Determine the [x, y] coordinate at the center of the cell enclosing the given text.  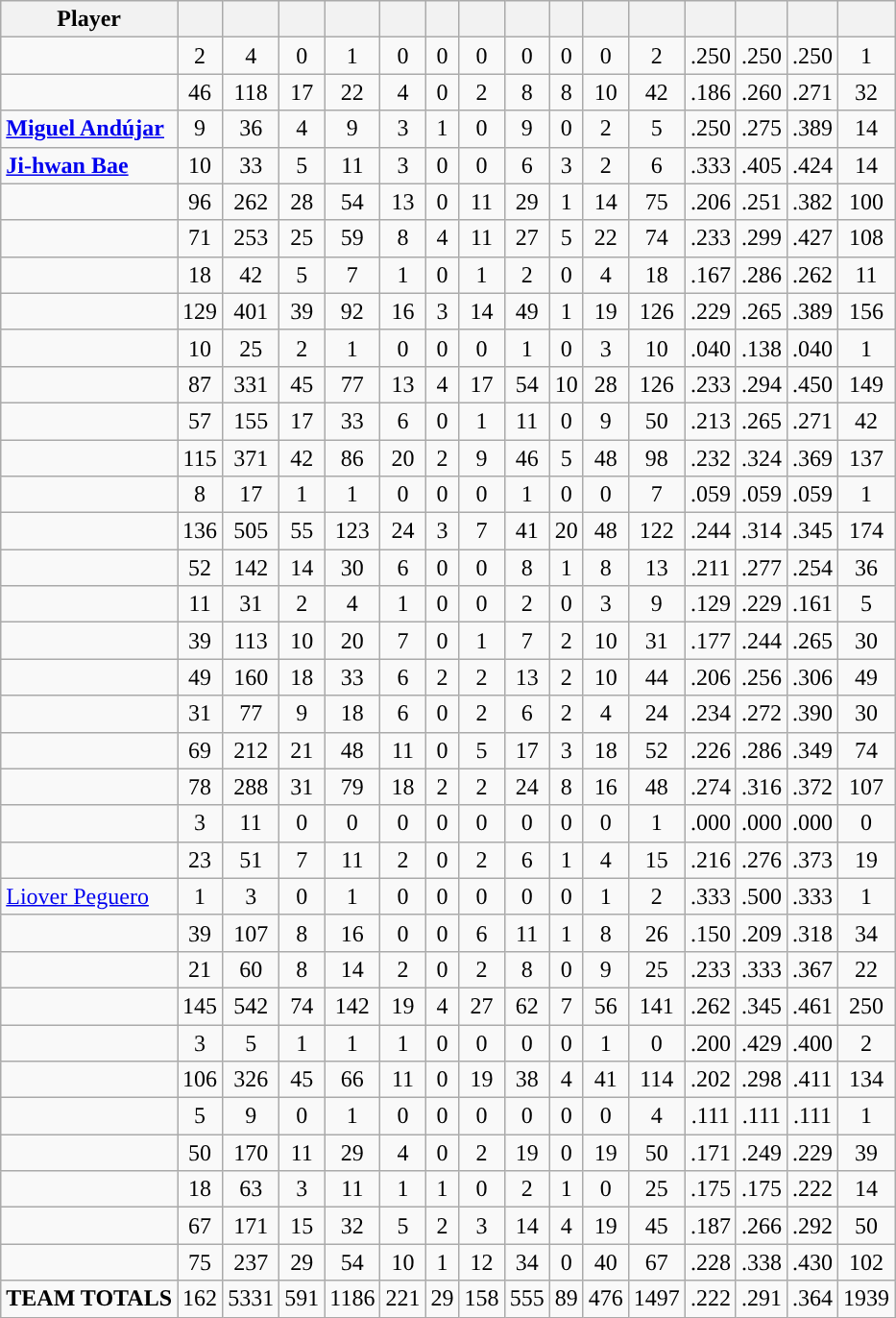
.292 [812, 1226]
1186 [352, 1299]
.411 [812, 1080]
.372 [812, 787]
.216 [711, 860]
155 [252, 421]
71 [200, 238]
66 [352, 1080]
221 [403, 1299]
.400 [812, 1042]
1497 [657, 1299]
.316 [761, 787]
253 [252, 238]
.150 [711, 933]
137 [866, 458]
591 [302, 1299]
505 [252, 531]
.373 [812, 860]
237 [252, 1262]
96 [200, 202]
.314 [761, 531]
.256 [761, 677]
326 [252, 1080]
108 [866, 238]
123 [352, 531]
118 [252, 92]
115 [200, 458]
.187 [711, 1226]
.274 [711, 787]
.450 [812, 384]
.338 [761, 1262]
98 [657, 458]
.138 [761, 348]
38 [526, 1080]
.161 [812, 604]
160 [252, 677]
.200 [711, 1042]
.291 [761, 1299]
.364 [812, 1299]
250 [866, 1006]
12 [482, 1262]
57 [200, 421]
.186 [711, 92]
.367 [812, 969]
106 [200, 1080]
.129 [711, 604]
.318 [812, 933]
.209 [761, 933]
401 [252, 311]
.277 [761, 568]
.260 [761, 92]
.298 [761, 1080]
.177 [711, 641]
63 [252, 1189]
87 [200, 384]
171 [252, 1226]
.299 [761, 238]
.276 [761, 860]
555 [526, 1299]
Ji-hwan Bae [89, 165]
.226 [711, 750]
55 [302, 531]
174 [866, 531]
.349 [812, 750]
.266 [761, 1226]
114 [657, 1080]
141 [657, 1006]
78 [200, 787]
158 [482, 1299]
542 [252, 1006]
23 [200, 860]
.213 [711, 421]
.324 [761, 458]
.427 [812, 238]
.211 [711, 568]
162 [200, 1299]
Liover Peguero [89, 896]
.171 [711, 1153]
371 [252, 458]
89 [567, 1299]
.251 [761, 202]
79 [352, 787]
134 [866, 1080]
44 [657, 677]
.430 [812, 1262]
.249 [761, 1153]
.500 [761, 896]
100 [866, 202]
.405 [761, 165]
.306 [812, 677]
.461 [812, 1006]
288 [252, 787]
.167 [711, 275]
102 [866, 1262]
476 [605, 1299]
56 [605, 1006]
40 [605, 1262]
92 [352, 311]
5331 [252, 1299]
.254 [812, 568]
.275 [761, 129]
156 [866, 311]
129 [200, 311]
.234 [711, 714]
69 [200, 750]
.424 [812, 165]
145 [200, 1006]
149 [866, 384]
.429 [761, 1042]
122 [657, 531]
59 [352, 238]
113 [252, 641]
262 [252, 202]
136 [200, 531]
.202 [711, 1080]
.390 [812, 714]
.232 [711, 458]
.272 [761, 714]
62 [526, 1006]
331 [252, 384]
.369 [812, 458]
51 [252, 860]
TEAM TOTALS [89, 1299]
Miguel Andújar [89, 129]
26 [657, 933]
.382 [812, 202]
.294 [761, 384]
170 [252, 1153]
1939 [866, 1299]
212 [252, 750]
Player [89, 19]
.228 [711, 1262]
60 [252, 969]
86 [352, 458]
